Scan for the cell matching the given text and deliver its (X, Y) coordinate at center. 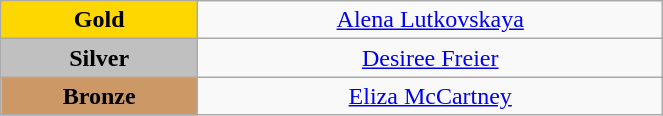
Silver (100, 58)
Desiree Freier (430, 58)
Eliza McCartney (430, 96)
Alena Lutkovskaya (430, 20)
Gold (100, 20)
Bronze (100, 96)
